Capture the cell that displays the provided text and extract its (x, y) central coordinate. 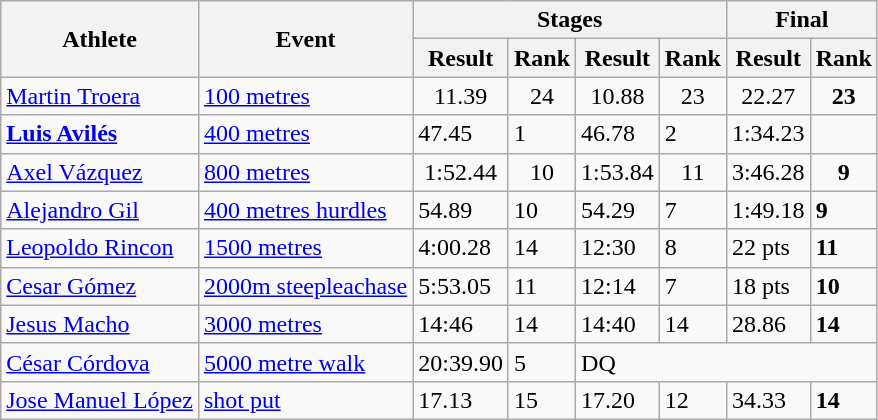
100 metres (305, 96)
8 (692, 248)
César Córdova (100, 362)
Athlete (100, 39)
400 metres hurdles (305, 210)
3000 metres (305, 324)
Event (305, 39)
5 (542, 362)
1500 metres (305, 248)
18 pts (768, 286)
10.88 (618, 96)
47.45 (461, 134)
54.29 (618, 210)
Stages (570, 20)
54.89 (461, 210)
1:53.84 (618, 172)
11.39 (461, 96)
14:46 (461, 324)
400 metres (305, 134)
1 (542, 134)
17.13 (461, 400)
Jesus Macho (100, 324)
Final (802, 20)
24 (542, 96)
1:52.44 (461, 172)
20:39.90 (461, 362)
2000m steepleachase (305, 286)
1:49.18 (768, 210)
3:46.28 (768, 172)
34.33 (768, 400)
12:30 (618, 248)
15 (542, 400)
DQ (727, 362)
Luis Avilés (100, 134)
17.20 (618, 400)
Martin Troera (100, 96)
22.27 (768, 96)
12 (692, 400)
4:00.28 (461, 248)
2 (692, 134)
1:34.23 (768, 134)
Jose Manuel López (100, 400)
5000 metre walk (305, 362)
Alejandro Gil (100, 210)
Leopoldo Rincon (100, 248)
shot put (305, 400)
Cesar Gómez (100, 286)
12:14 (618, 286)
28.86 (768, 324)
5:53.05 (461, 286)
800 metres (305, 172)
14:40 (618, 324)
Axel Vázquez (100, 172)
46.78 (618, 134)
22 pts (768, 248)
